Detect which cell encompasses the target text, then output its (x, y) center coordinate. 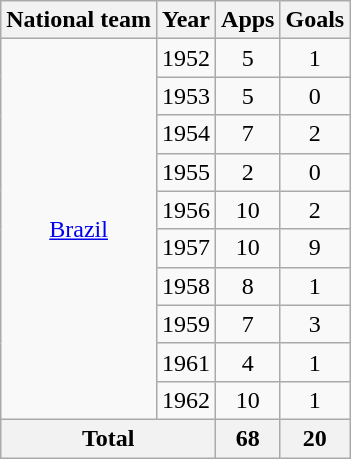
Goals (315, 20)
3 (315, 324)
1959 (186, 324)
National team (79, 20)
Apps (248, 20)
4 (248, 362)
20 (315, 438)
1958 (186, 286)
1953 (186, 96)
1956 (186, 210)
1957 (186, 248)
9 (315, 248)
Brazil (79, 230)
Year (186, 20)
1961 (186, 362)
1954 (186, 134)
1952 (186, 58)
1955 (186, 172)
Total (108, 438)
1962 (186, 400)
8 (248, 286)
68 (248, 438)
